Determine the [x, y] coordinate at the center of the cell enclosing the given text.  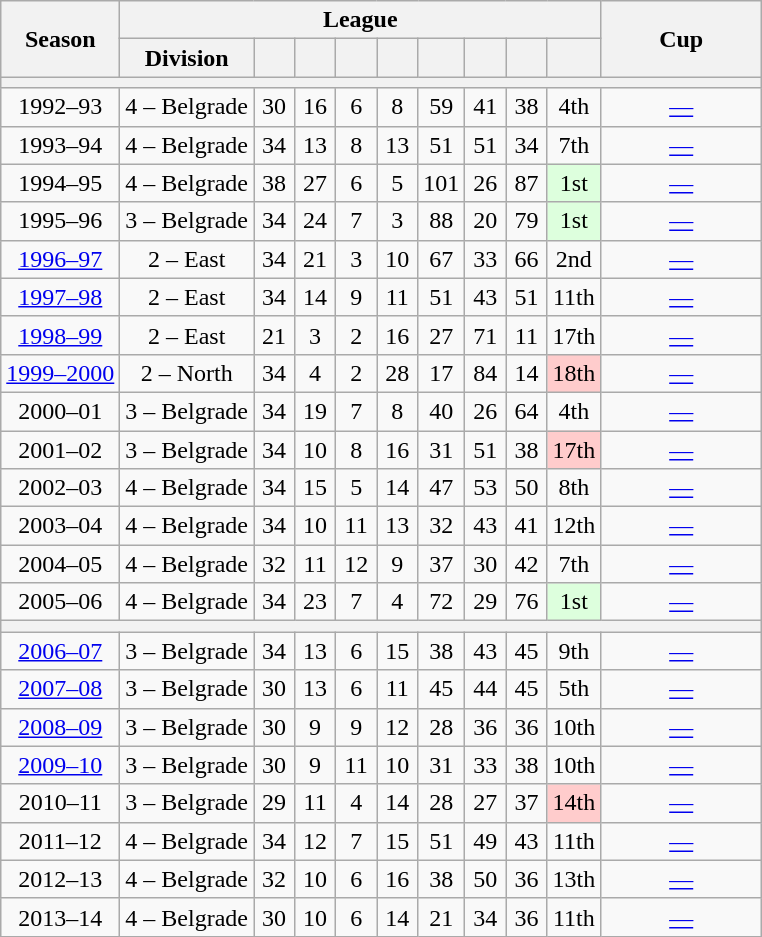
8th [574, 488]
1994–95 [60, 183]
40 [442, 411]
2008–09 [60, 727]
5th [574, 689]
2011–12 [60, 841]
1997–98 [60, 297]
1999–2000 [60, 373]
76 [526, 602]
79 [526, 221]
2012–13 [60, 879]
2009–10 [60, 765]
Cup [682, 39]
2nd [574, 259]
18th [574, 373]
12th [574, 526]
49 [486, 841]
20 [486, 221]
League [360, 20]
2004–05 [60, 564]
17 [442, 373]
44 [486, 689]
19 [316, 411]
53 [486, 488]
2006–07 [60, 651]
72 [442, 602]
64 [526, 411]
1993–94 [60, 145]
84 [486, 373]
Division [187, 58]
2005–06 [60, 602]
2000–01 [60, 411]
13th [574, 879]
88 [442, 221]
42 [526, 564]
2010–11 [60, 803]
2007–08 [60, 689]
Season [60, 39]
14th [574, 803]
2001–02 [60, 449]
1996–97 [60, 259]
71 [486, 335]
2002–03 [60, 488]
2013–14 [60, 917]
2 – North [187, 373]
87 [526, 183]
66 [526, 259]
24 [316, 221]
67 [442, 259]
1998–99 [60, 335]
47 [442, 488]
101 [442, 183]
1992–93 [60, 107]
1995–96 [60, 221]
23 [316, 602]
2003–04 [60, 526]
59 [442, 107]
9th [574, 651]
